Extract the [X, Y] coordinate from the center of the cell holding the provided text.  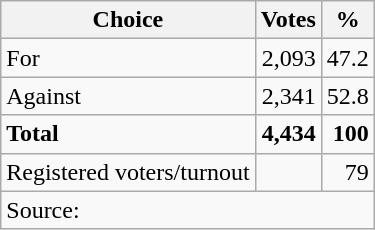
2,341 [288, 96]
100 [348, 134]
Choice [128, 20]
For [128, 58]
Against [128, 96]
47.2 [348, 58]
52.8 [348, 96]
Registered voters/turnout [128, 172]
4,434 [288, 134]
Source: [188, 210]
2,093 [288, 58]
Votes [288, 20]
% [348, 20]
Total [128, 134]
79 [348, 172]
